Locate the cell with the specified text and output its [X, Y] center coordinate. 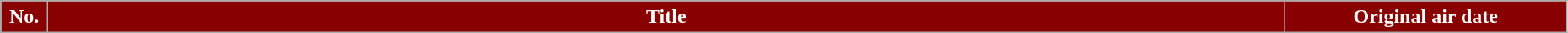
Original air date [1425, 17]
No. [24, 17]
Title [666, 17]
